Provide the (X, Y) coordinate of the cell's center where the given text is located.  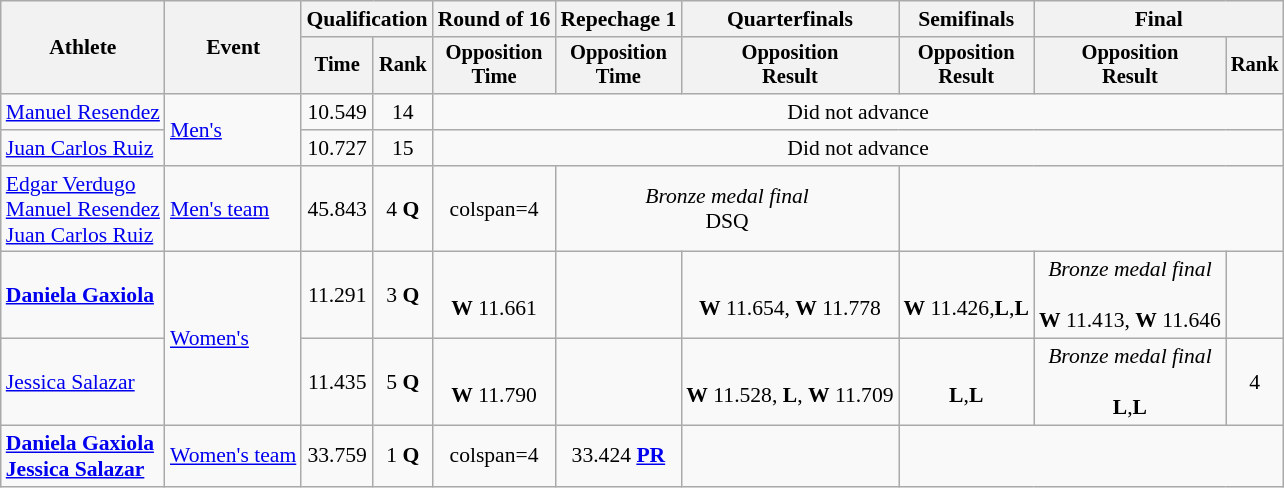
Bronze medal finalDSQ (726, 210)
45.843 (337, 210)
W 11.790 (494, 382)
15 (403, 148)
Round of 16 (494, 19)
Qualification (366, 19)
Juan Carlos Ruiz (83, 148)
33.424 PR (618, 456)
Final (1159, 19)
Repechage 1 (618, 19)
11.435 (337, 382)
Quarterfinals (790, 19)
Edgar VerdugoManuel ResendezJuan Carlos Ruiz (83, 210)
10.549 (337, 112)
Jessica Salazar (83, 382)
Daniela GaxiolaJessica Salazar (83, 456)
4 Q (403, 210)
33.759 (337, 456)
Women's team (233, 456)
W 11.528, L, W 11.709 (790, 382)
14 (403, 112)
Bronze medal finalW 11.413, W 11.646 (1130, 296)
Men's team (233, 210)
11.291 (337, 296)
Time (337, 66)
Daniela Gaxiola (83, 296)
W 11.426,L,L (966, 296)
1 Q (403, 456)
Event (233, 48)
L,L (966, 382)
3 Q (403, 296)
Men's (233, 130)
4 (1255, 382)
Women's (233, 338)
Semifinals (966, 19)
W 11.661 (494, 296)
Athlete (83, 48)
Manuel Resendez (83, 112)
Bronze medal finalL,L (1130, 382)
10.727 (337, 148)
5 Q (403, 382)
W 11.654, W 11.778 (790, 296)
